Extract the [x, y] coordinate from the center of the cell holding the provided text.  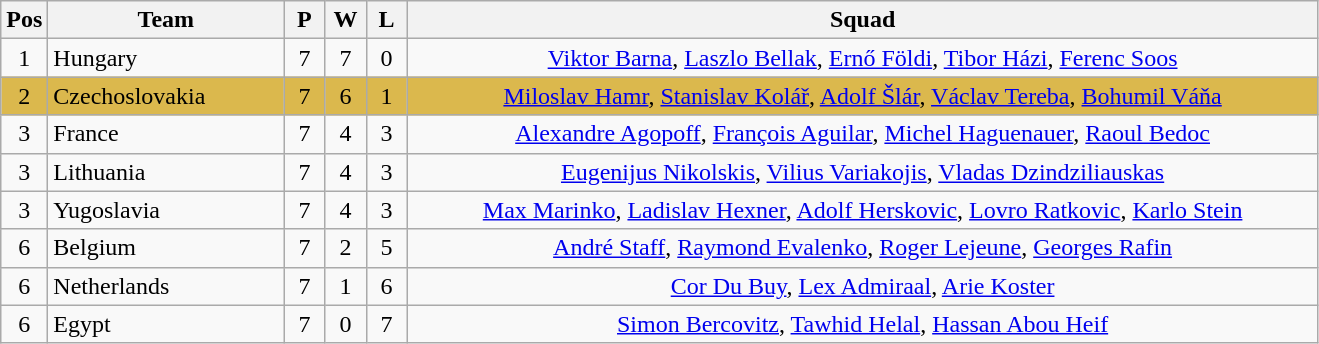
Hungary [166, 58]
L [386, 20]
Eugenijus Nikolskis, Vilius Variakojis, Vladas Dzindziliauskas [862, 172]
Pos [24, 20]
France [166, 134]
Belgium [166, 248]
5 [386, 248]
Netherlands [166, 286]
Team [166, 20]
Egypt [166, 324]
Viktor Barna, Laszlo Bellak, Ernő Földi, Tibor Házi, Ferenc Soos [862, 58]
Squad [862, 20]
Max Marinko, Ladislav Hexner, Adolf Herskovic, Lovro Ratkovic, Karlo Stein [862, 210]
Czechoslovakia [166, 96]
Yugoslavia [166, 210]
Alexandre Agopoff, François Aguilar, Michel Haguenauer, Raoul Bedoc [862, 134]
Lithuania [166, 172]
André Staff, Raymond Evalenko, Roger Lejeune, Georges Rafin [862, 248]
P [304, 20]
Miloslav Hamr, Stanislav Kolář, Adolf Šlár, Václav Tereba, Bohumil Váňa [862, 96]
Simon Bercovitz, Tawhid Helal, Hassan Abou Heif [862, 324]
Cor Du Buy, Lex Admiraal, Arie Koster [862, 286]
W [346, 20]
